Return the [X, Y] coordinate for the center point of the cell that contains the specified text.  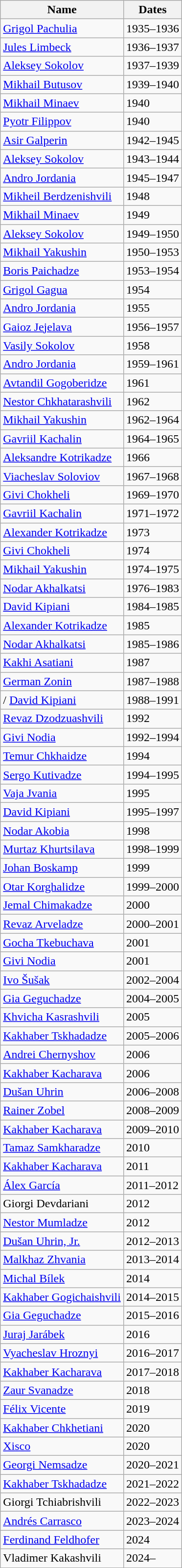
1976–1983 [153, 588]
1994–1995 [153, 774]
1974 [153, 551]
1995–1997 [153, 812]
Giorgi Tchiabrishvili [62, 1502]
Vyacheslav Hroznyi [62, 1353]
1992 [153, 719]
2018 [153, 1390]
2005–2006 [153, 1036]
1966 [153, 457]
Pyotr Filippov [62, 122]
2006–2008 [153, 1092]
2022–2023 [153, 1502]
1942–1945 [153, 140]
2009–2010 [153, 1129]
2016–2017 [153, 1353]
Zaur Svanadze [62, 1390]
Malkhaz Zhvania [62, 1260]
1961 [153, 383]
Otar Korghalidze [62, 887]
1936–1937 [153, 47]
Mikhail Butusov [62, 84]
1949–1950 [153, 234]
1995 [153, 793]
1974–1975 [153, 570]
1964–1965 [153, 439]
2013–2014 [153, 1260]
2017–2018 [153, 1371]
1967–1968 [153, 476]
Andrés Carrasco [62, 1521]
1948 [153, 196]
Mikheil Berdzenishvili [62, 196]
Aleksandre Kotrikadze [62, 457]
1956–1957 [153, 327]
Dušan Uhrin [62, 1092]
Boris Paichadze [62, 271]
German Zonin [62, 681]
1937–1939 [153, 66]
Viacheslav Soloviov [62, 476]
Andrei Chernyshov [62, 1054]
1999 [153, 868]
2011 [153, 1167]
2014 [153, 1278]
1945–1947 [153, 177]
1992–1994 [153, 737]
1999–2000 [153, 887]
2024– [153, 1558]
Nestor Mumladze [62, 1222]
Vasily Sokolov [62, 346]
Giorgi Devdariani [62, 1204]
1988–1991 [153, 700]
Temur Chkhaidze [62, 756]
Revaz Dzodzuashvili [62, 719]
1973 [153, 532]
Grigol Gagua [62, 290]
2005 [153, 1017]
2024 [153, 1540]
1962–1964 [153, 420]
Jemal Chimakadze [62, 905]
Vladimer Kakashvili [62, 1558]
2002–2004 [153, 980]
1987–1988 [153, 681]
2015–2016 [153, 1316]
Ferdinand Feldhofer [62, 1540]
Kakhi Asatiani [62, 663]
1998 [153, 831]
1959–1961 [153, 364]
2020–2021 [153, 1465]
Xisco [62, 1446]
2010 [153, 1148]
1935–1936 [153, 28]
Rainer Zobel [62, 1110]
Asir Galperin [62, 140]
Khvicha Kasrashvili [62, 1017]
1998–1999 [153, 849]
1958 [153, 346]
1969–1970 [153, 495]
Georgi Nemsadze [62, 1465]
2023–2024 [153, 1521]
Juraj Jarábek [62, 1334]
Murtaz Khurtsilava [62, 849]
Revaz Arveladze [62, 924]
Michal Bílek [62, 1278]
Félix Vicente [62, 1409]
Gocha Tkebuchava [62, 943]
1971–1972 [153, 513]
Nodar Akobia [62, 831]
Kakhaber Gogichaishvili [62, 1297]
Name [62, 10]
1987 [153, 663]
Nestor Chkhatarashvili [62, 401]
Álex García [62, 1185]
Grigol Pachulia [62, 28]
2004–2005 [153, 998]
2012–2013 [153, 1241]
2000–2001 [153, 924]
1955 [153, 308]
Ivo Šušak [62, 980]
Avtandil Gogoberidze [62, 383]
Dates [153, 10]
1994 [153, 756]
/ David Kipiani [62, 700]
1953–1954 [153, 271]
1954 [153, 290]
Gaioz Jejelava [62, 327]
Johan Boskamp [62, 868]
1949 [153, 215]
1962 [153, 401]
2014–2015 [153, 1297]
Dušan Uhrin, Jr. [62, 1241]
2011–2012 [153, 1185]
2021–2022 [153, 1484]
2016 [153, 1334]
Tamaz Samkharadze [62, 1148]
1985–1986 [153, 644]
1985 [153, 625]
Vaja Jvania [62, 793]
1939–1940 [153, 84]
1943–1944 [153, 159]
2019 [153, 1409]
2008–2009 [153, 1110]
2000 [153, 905]
1984–1985 [153, 607]
Kakhaber Chkhetiani [62, 1428]
1950–1953 [153, 252]
Jules Limbeck [62, 47]
Sergo Kutivadze [62, 774]
